Provide the (x, y) coordinate of the cell's center where the given text is located.  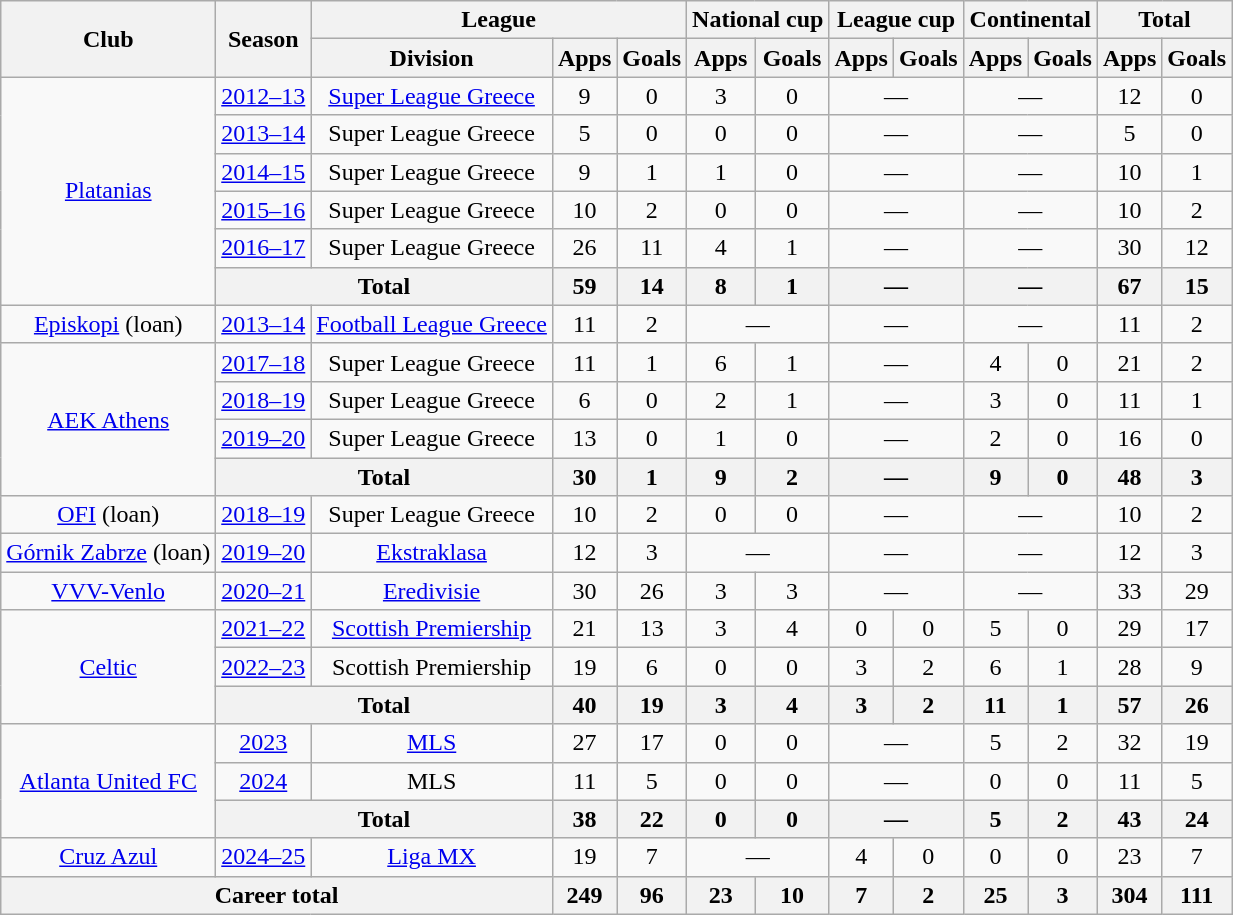
2022–23 (264, 667)
League (499, 20)
67 (1129, 286)
Celtic (108, 667)
Episkopi (loan) (108, 324)
249 (584, 895)
40 (584, 705)
22 (652, 819)
24 (1197, 819)
32 (1129, 743)
Season (264, 39)
48 (1129, 477)
Górnik Zabrze (loan) (108, 553)
2017–18 (264, 362)
Atlanta United FC (108, 781)
2014–15 (264, 172)
Ekstraklasa (432, 553)
8 (721, 286)
43 (1129, 819)
28 (1129, 667)
57 (1129, 705)
96 (652, 895)
AEK Athens (108, 419)
2024–25 (264, 857)
National cup (758, 20)
2015–16 (264, 210)
2016–17 (264, 248)
111 (1197, 895)
25 (995, 895)
16 (1129, 438)
Cruz Azul (108, 857)
Continental (1030, 20)
OFI (loan) (108, 515)
304 (1129, 895)
League cup (896, 20)
33 (1129, 591)
Division (432, 58)
15 (1197, 286)
Liga MX (432, 857)
Platanias (108, 191)
2021–22 (264, 629)
Club (108, 39)
38 (584, 819)
2020–21 (264, 591)
2023 (264, 743)
Career total (277, 895)
14 (652, 286)
VVV-Venlo (108, 591)
2024 (264, 781)
Football League Greece (432, 324)
59 (584, 286)
2012–13 (264, 96)
Eredivisie (432, 591)
27 (584, 743)
